Search for the cell housing the specified text and yield its (x, y) center coordinate. 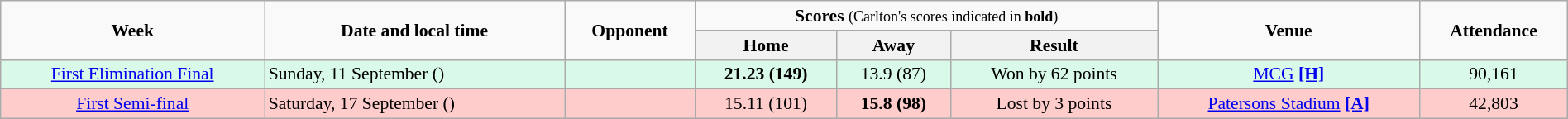
21.23 (149) (766, 74)
Patersons Stadium [A] (1288, 104)
13.9 (87) (894, 74)
Scores (Carlton's scores indicated in bold) (926, 16)
Opponent (630, 30)
Won by 62 points (1054, 74)
Sunday, 11 September () (415, 74)
42,803 (1494, 104)
Week (132, 30)
Saturday, 17 September () (415, 104)
90,161 (1494, 74)
Result (1054, 45)
Venue (1288, 30)
Away (894, 45)
15.8 (98) (894, 104)
First Semi-final (132, 104)
15.11 (101) (766, 104)
Attendance (1494, 30)
Home (766, 45)
Date and local time (415, 30)
Lost by 3 points (1054, 104)
MCG [H] (1288, 74)
First Elimination Final (132, 74)
